From the cell containing the given text, extract its center point as [x, y] coordinate. 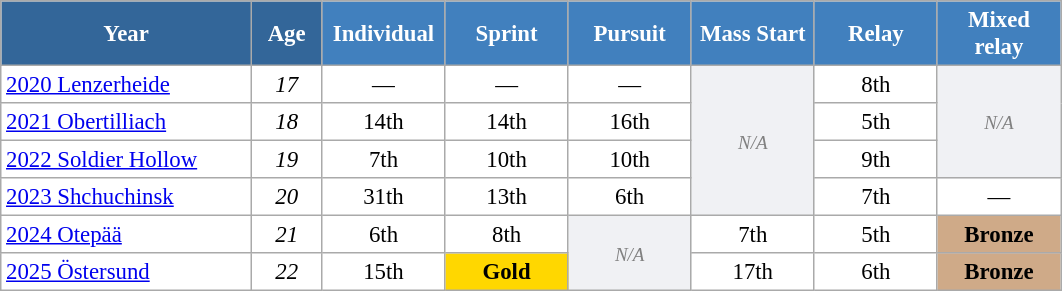
2022 Soldier Hollow [126, 160]
Mass Start [752, 34]
13th [506, 197]
Year [126, 34]
21 [286, 235]
18 [286, 122]
17 [286, 85]
16th [630, 122]
Bronze [998, 235]
19 [286, 160]
Mixed relay [998, 34]
Relay [876, 34]
Sprint [506, 34]
Individual [384, 34]
Age [286, 34]
9th [876, 160]
Pursuit [630, 34]
20 [286, 197]
31th [384, 197]
2023 Shchuchinsk [126, 197]
2020 Lenzerheide [126, 85]
2021 Obertilliach [126, 122]
2024 Otepää [126, 235]
